Scan for the cell matching the given text and deliver its [X, Y] coordinate at center. 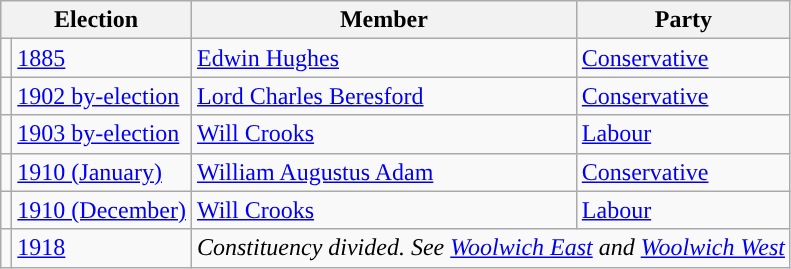
1885 [102, 58]
1910 (January) [102, 172]
Party [683, 20]
1902 by-election [102, 96]
Edwin Hughes [384, 58]
1910 (December) [102, 210]
William Augustus Adam [384, 172]
Constituency divided. See Woolwich East and Woolwich West [490, 248]
Election [96, 20]
1918 [102, 248]
Member [384, 20]
Lord Charles Beresford [384, 96]
1903 by-election [102, 134]
